Provide the (X, Y) coordinate of the cell's center where the given text is located.  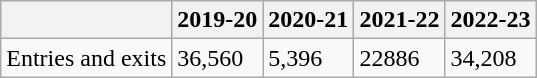
Entries and exits (86, 58)
2019-20 (218, 20)
22886 (400, 58)
5,396 (308, 58)
36,560 (218, 58)
2020-21 (308, 20)
2021-22 (400, 20)
34,208 (490, 58)
2022-23 (490, 20)
